Capture the cell that displays the provided text and extract its [X, Y] central coordinate. 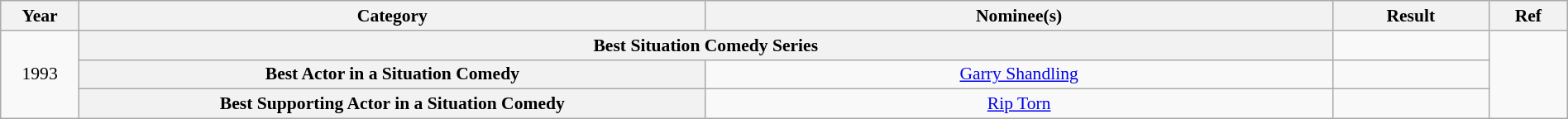
Ref [1528, 16]
Year [40, 16]
Result [1411, 16]
Rip Torn [1019, 104]
Best Actor in a Situation Comedy [392, 74]
Best Supporting Actor in a Situation Comedy [392, 104]
Best Situation Comedy Series [705, 45]
1993 [40, 74]
Garry Shandling [1019, 74]
Category [392, 16]
Nominee(s) [1019, 16]
